Locate the cell with the specified text and output its [X, Y] center coordinate. 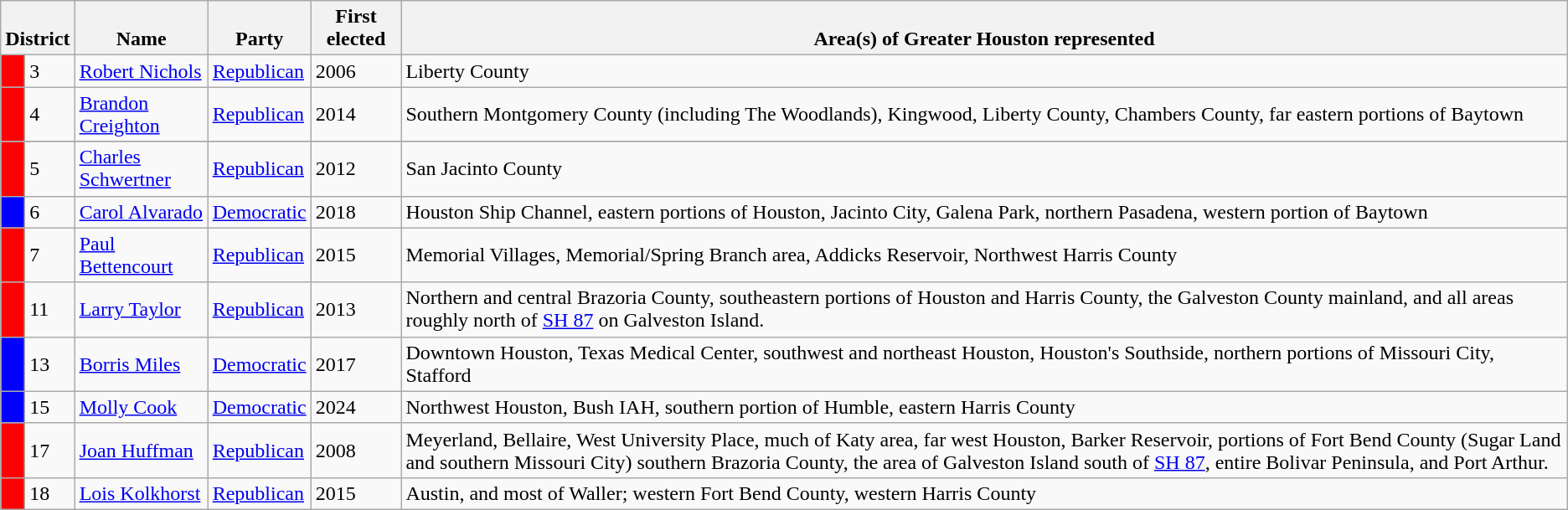
4 [50, 114]
District [38, 28]
Molly Cook [141, 407]
2013 [356, 310]
Northwest Houston, Bush IAH, southern portion of Humble, eastern Harris County [984, 407]
Robert Nichols [141, 71]
Borris Miles [141, 363]
17 [50, 451]
Southern Montgomery County (including The Woodlands), Kingwood, Liberty County, Chambers County, far eastern portions of Baytown [984, 114]
Liberty County [984, 71]
3 [50, 71]
Larry Taylor [141, 310]
Austin, and most of Waller; western Fort Bend County, western Harris County [984, 493]
Area(s) of Greater Houston represented [984, 28]
Memorial Villages, Memorial/Spring Branch area, Addicks Reservoir, Northwest Harris County [984, 255]
First elected [356, 28]
13 [50, 363]
2018 [356, 212]
18 [50, 493]
Charles Schwertner [141, 169]
Name [141, 28]
2014 [356, 114]
Downtown Houston, Texas Medical Center, southwest and northeast Houston, Houston's Southside, northern portions of Missouri City, Stafford [984, 363]
Paul Bettencourt [141, 255]
11 [50, 310]
Party [260, 28]
2012 [356, 169]
5 [50, 169]
2008 [356, 451]
Carol Alvarado [141, 212]
Lois Kolkhorst [141, 493]
2006 [356, 71]
15 [50, 407]
2024 [356, 407]
Joan Huffman [141, 451]
San Jacinto County [984, 169]
2017 [356, 363]
7 [50, 255]
Brandon Creighton [141, 114]
Houston Ship Channel, eastern portions of Houston, Jacinto City, Galena Park, northern Pasadena, western portion of Baytown [984, 212]
6 [50, 212]
